Return the [X, Y] coordinate for the center point of the cell that contains the specified text.  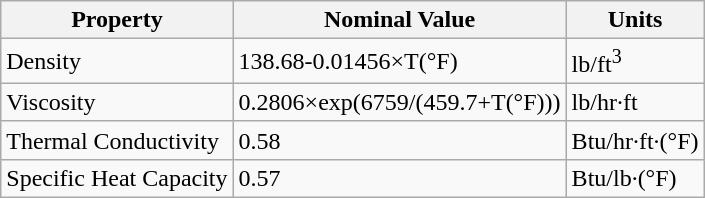
Nominal Value [400, 20]
Units [635, 20]
Property [117, 20]
0.2806×exp(6759/(459.7+T(°F))) [400, 102]
Density [117, 62]
Thermal Conductivity [117, 140]
138.68-0.01456×T(°F) [400, 62]
lb/hr·ft [635, 102]
0.58 [400, 140]
Specific Heat Capacity [117, 178]
Btu/hr·ft·(°F) [635, 140]
lb/ft3 [635, 62]
Btu/lb·(°F) [635, 178]
0.57 [400, 178]
Viscosity [117, 102]
